Find where the given text appears and provide that cell's center as [X, Y] coordinate. 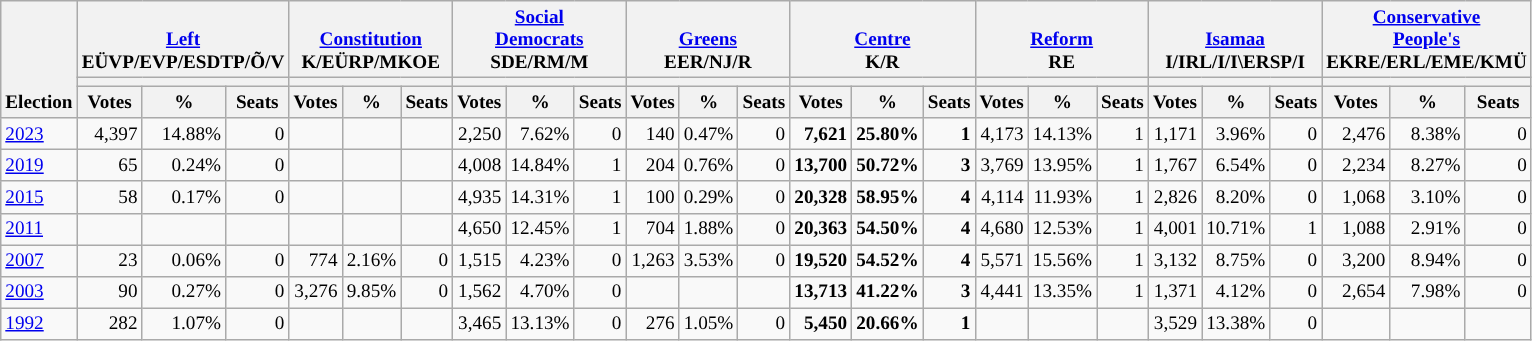
2,826 [1174, 197]
3.53% [708, 261]
2,476 [1356, 134]
9.85% [372, 292]
2,234 [1356, 166]
4,001 [1174, 229]
SocialDemocratsSDE/RM/M [540, 40]
7.98% [1428, 292]
1,263 [652, 261]
704 [652, 229]
7.62% [540, 134]
2.16% [372, 261]
11.93% [1062, 197]
13,713 [821, 292]
15.56% [1062, 261]
3.10% [1428, 197]
4,008 [480, 166]
3,529 [1174, 324]
4,650 [480, 229]
41.22% [888, 292]
13.13% [540, 324]
58.95% [888, 197]
1,562 [480, 292]
8.20% [1236, 197]
1,068 [1356, 197]
2011 [39, 229]
2,654 [1356, 292]
204 [652, 166]
4,397 [110, 134]
1992 [39, 324]
CentreK/R [882, 40]
774 [316, 261]
14.84% [540, 166]
2003 [39, 292]
90 [110, 292]
19,520 [821, 261]
0.76% [708, 166]
8.38% [1428, 134]
3,769 [1002, 166]
6.54% [1236, 166]
ConstitutionK/EÜRP/MKOE [371, 40]
4.70% [540, 292]
3,276 [316, 292]
3.96% [1236, 134]
2.91% [1428, 229]
13.35% [1062, 292]
1,515 [480, 261]
14.88% [184, 134]
4.12% [1236, 292]
13.95% [1062, 166]
GreensEER/NJ/R [708, 40]
0.17% [184, 197]
0.29% [708, 197]
4,114 [1002, 197]
3,465 [480, 324]
3,200 [1356, 261]
IsamaaI/IRL/I/I\ERSP/I [1234, 40]
25.80% [888, 134]
4,173 [1002, 134]
0.27% [184, 292]
1,171 [1174, 134]
4,441 [1002, 292]
1,088 [1356, 229]
ConservativePeople'sEKRE/ERL/EME/KMÜ [1427, 40]
2023 [39, 134]
2007 [39, 261]
50.72% [888, 166]
2019 [39, 166]
54.50% [888, 229]
140 [652, 134]
8.27% [1428, 166]
7,621 [821, 134]
0.06% [184, 261]
14.31% [540, 197]
LeftEÜVP/EVP/ESDTP/Õ/V [183, 40]
20,363 [821, 229]
1,767 [1174, 166]
5,450 [821, 324]
2015 [39, 197]
12.53% [1062, 229]
58 [110, 197]
8.75% [1236, 261]
1.05% [708, 324]
23 [110, 261]
0.47% [708, 134]
54.52% [888, 261]
65 [110, 166]
3,132 [1174, 261]
0.24% [184, 166]
12.45% [540, 229]
4,935 [480, 197]
20.66% [888, 324]
13,700 [821, 166]
100 [652, 197]
1.88% [708, 229]
20,328 [821, 197]
276 [652, 324]
ReformRE [1062, 40]
282 [110, 324]
13.38% [1236, 324]
8.94% [1428, 261]
14.13% [1062, 134]
1,371 [1174, 292]
4,680 [1002, 229]
Election [39, 60]
10.71% [1236, 229]
1.07% [184, 324]
5,571 [1002, 261]
4.23% [540, 261]
2,250 [480, 134]
